Find where the given text appears and provide that cell's center as [x, y] coordinate. 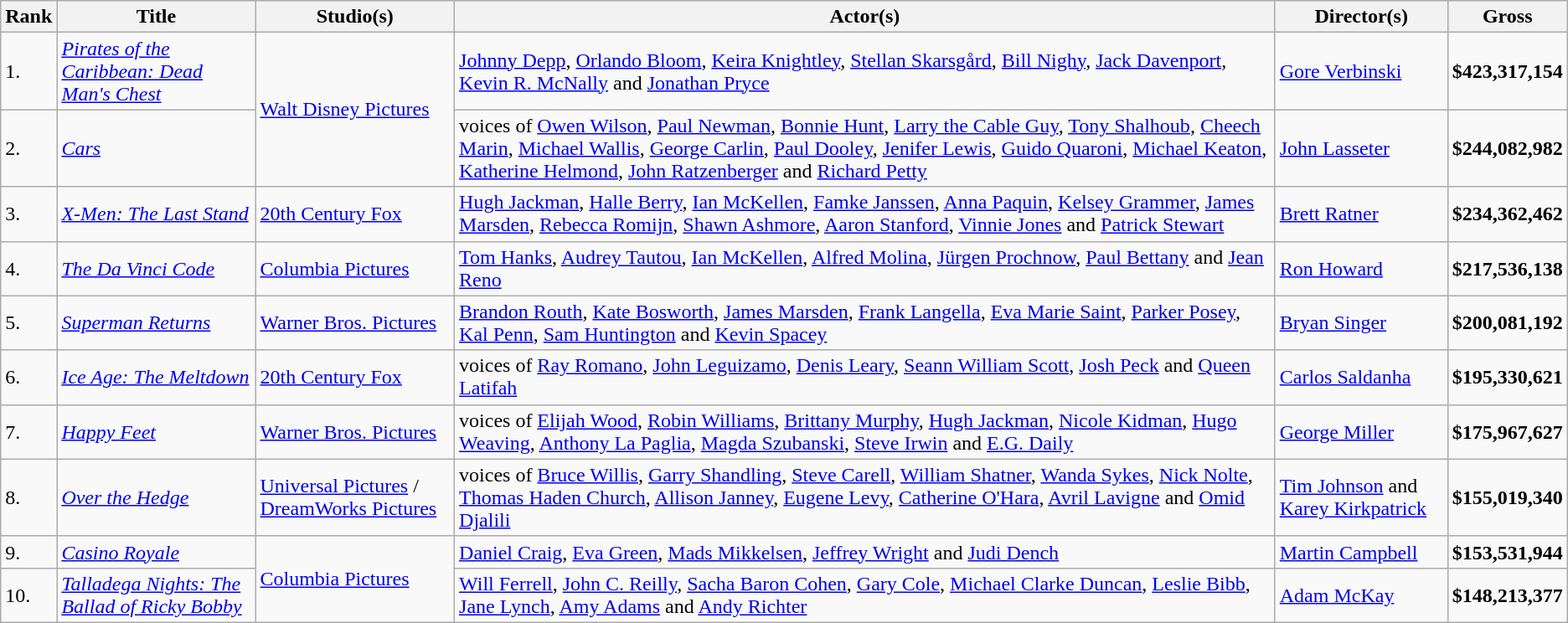
8. [28, 497]
4. [28, 268]
voices of Ray Romano, John Leguizamo, Denis Leary, Seann William Scott, Josh Peck and Queen Latifah [865, 377]
Brandon Routh, Kate Bosworth, James Marsden, Frank Langella, Eva Marie Saint, Parker Posey, Kal Penn, Sam Huntington and Kevin Spacey [865, 323]
Martin Campbell [1361, 552]
Cars [156, 148]
$195,330,621 [1508, 377]
Johnny Depp, Orlando Bloom, Keira Knightley, Stellan Skarsgård, Bill Nighy, Jack Davenport, Kevin R. McNally and Jonathan Pryce [865, 71]
Ice Age: The Meltdown [156, 377]
Ron Howard [1361, 268]
The Da Vinci Code [156, 268]
Tim Johnson and Karey Kirkpatrick [1361, 497]
Talladega Nights: The Ballad of Ricky Bobby [156, 595]
2. [28, 148]
$423,317,154 [1508, 71]
9. [28, 552]
6. [28, 377]
Casino Royale [156, 552]
Superman Returns [156, 323]
$244,082,982 [1508, 148]
$155,019,340 [1508, 497]
Tom Hanks, Audrey Tautou, Ian McKellen, Alfred Molina, Jürgen Prochnow, Paul Bettany and Jean Reno [865, 268]
Happy Feet [156, 432]
$217,536,138 [1508, 268]
Adam McKay [1361, 595]
Actor(s) [865, 17]
Walt Disney Pictures [355, 110]
Gore Verbinski [1361, 71]
Over the Hedge [156, 497]
$200,081,192 [1508, 323]
Director(s) [1361, 17]
John Lasseter [1361, 148]
10. [28, 595]
Studio(s) [355, 17]
Gross [1508, 17]
5. [28, 323]
$234,362,462 [1508, 214]
George Miller [1361, 432]
3. [28, 214]
Pirates of the Caribbean: Dead Man's Chest [156, 71]
7. [28, 432]
$175,967,627 [1508, 432]
Rank [28, 17]
1. [28, 71]
Carlos Saldanha [1361, 377]
Bryan Singer [1361, 323]
Title [156, 17]
$148,213,377 [1508, 595]
Brett Ratner [1361, 214]
X-Men: The Last Stand [156, 214]
Will Ferrell, John C. Reilly, Sacha Baron Cohen, Gary Cole, Michael Clarke Duncan, Leslie Bibb, Jane Lynch, Amy Adams and Andy Richter [865, 595]
Daniel Craig, Eva Green, Mads Mikkelsen, Jeffrey Wright and Judi Dench [865, 552]
Universal Pictures / DreamWorks Pictures [355, 497]
$153,531,944 [1508, 552]
